Determine the (X, Y) coordinate at the center of the cell enclosing the given text.  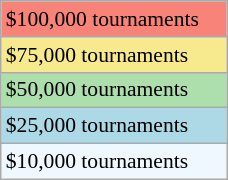
$10,000 tournaments (114, 162)
$100,000 tournaments (114, 19)
$75,000 tournaments (114, 55)
$50,000 tournaments (114, 90)
$25,000 tournaments (114, 126)
